Pinpoint the cell where the given text exists, returning its [X, Y] midpoint coordinate. 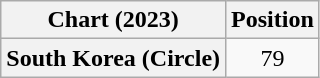
South Korea (Circle) [114, 58]
Chart (2023) [114, 20]
Position [273, 20]
79 [273, 58]
